Detect which cell encompasses the target text, then output its [X, Y] center coordinate. 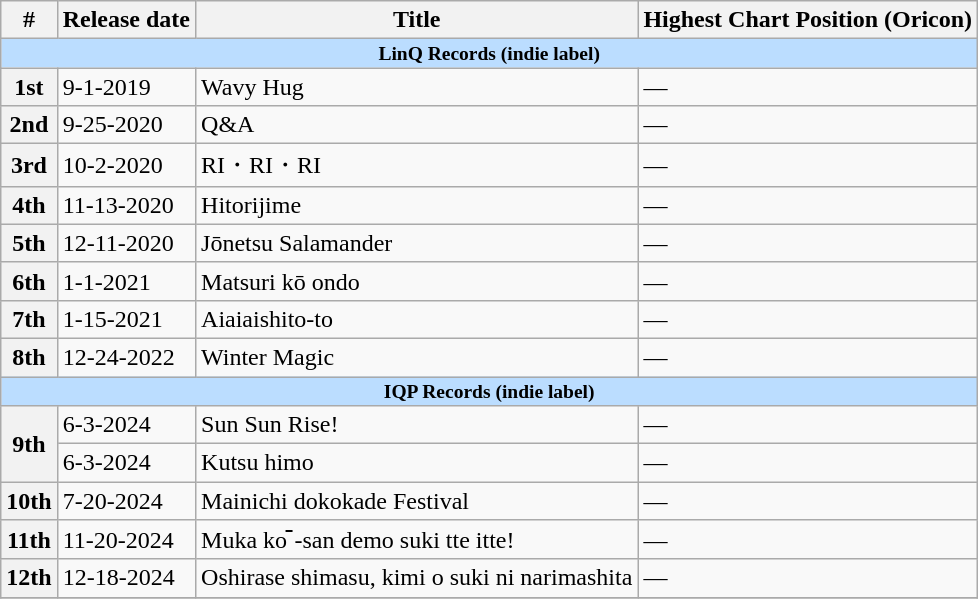
12th [29, 578]
1st [29, 87]
12-24-2022 [126, 358]
Sun Sun Rise! [417, 424]
LinQ Records (indie label) [490, 54]
10-2-2020 [126, 166]
4th [29, 205]
IQP Records (indie label) [490, 392]
Q&A [417, 125]
Matsuri kō ondo [417, 281]
RI・RI・RI [417, 166]
1-15-2021 [126, 319]
Title [417, 20]
Mainichi dokokade Festival [417, 501]
7-20-2024 [126, 501]
Muka ko ̄-san demo suki tte itte! [417, 540]
11-20-2024 [126, 540]
Aiaiaishito-to [417, 319]
Jōnetsu Salamander [417, 243]
Wavy Hug [417, 87]
11-13-2020 [126, 205]
9-25-2020 [126, 125]
Hitorijime [417, 205]
12-18-2024 [126, 578]
Oshirase shimasu, kimi o suki ni narimashita [417, 578]
12-11-2020 [126, 243]
9th [29, 443]
3rd [29, 166]
11th [29, 540]
8th [29, 358]
10th [29, 501]
7th [29, 319]
# [29, 20]
Kutsu himo [417, 462]
2nd [29, 125]
1-1-2021 [126, 281]
Highest Chart Position (Oricon) [808, 20]
6th [29, 281]
Winter Magic [417, 358]
5th [29, 243]
9-1-2019 [126, 87]
Release date [126, 20]
